Return (X, Y) of the center of cell containing provided text 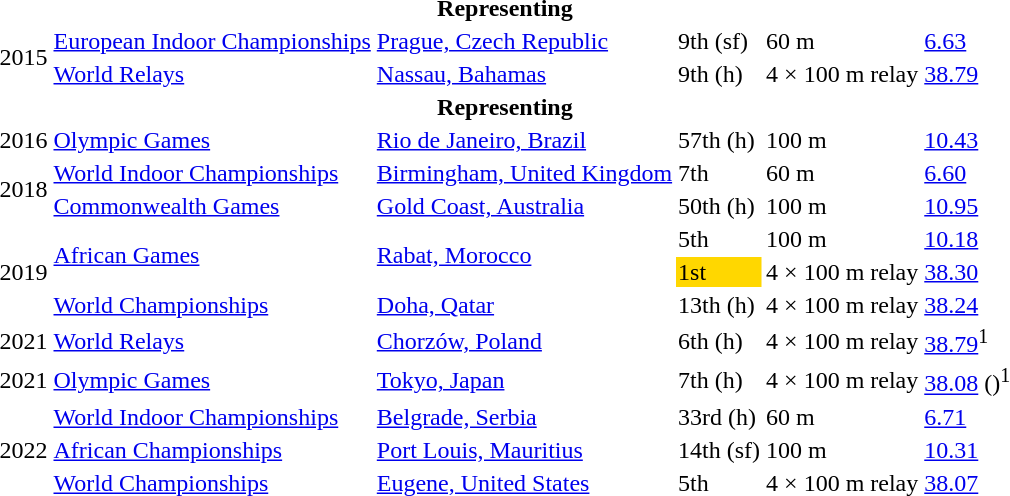
Commonwealth Games (212, 206)
14th (sf) (720, 450)
7th (720, 173)
Doha, Qatar (524, 305)
African Championships (212, 450)
5th (720, 239)
1st (720, 272)
9th (sf) (720, 41)
Chorzów, Poland (524, 341)
Belgrade, Serbia (524, 417)
European Indoor Championships (212, 41)
Prague, Czech Republic (524, 41)
7th (h) (720, 380)
Tokyo, Japan (524, 380)
50th (h) (720, 206)
Gold Coast, Australia (524, 206)
13th (h) (720, 305)
6th (h) (720, 341)
57th (h) (720, 140)
Rabat, Morocco (524, 256)
Nassau, Bahamas (524, 74)
Port Louis, Mauritius (524, 450)
World Championships (212, 305)
33rd (h) (720, 417)
Rio de Janeiro, Brazil (524, 140)
Birmingham, United Kingdom (524, 173)
African Games (212, 256)
9th (h) (720, 74)
